Return the (X, Y) coordinate for the center point of the cell that contains the specified text.  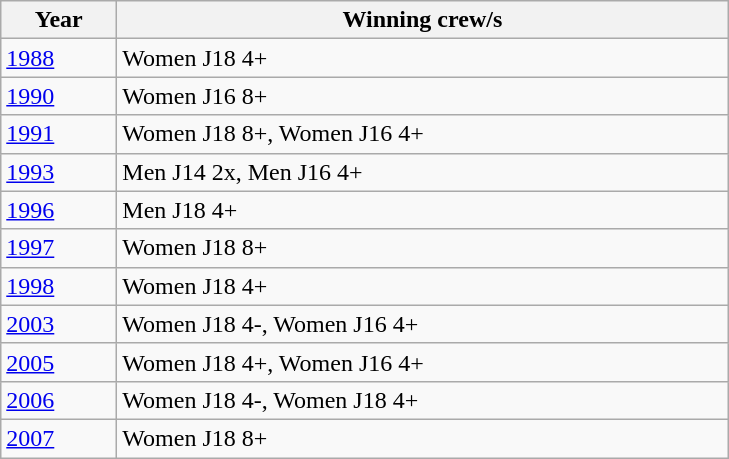
Women J16 8+ (422, 96)
1991 (59, 134)
1996 (59, 210)
1988 (59, 58)
2005 (59, 362)
Women J18 4-, Women J16 4+ (422, 324)
Women J18 4-, Women J18 4+ (422, 400)
2007 (59, 438)
Men J14 2x, Men J16 4+ (422, 172)
2006 (59, 400)
2003 (59, 324)
Women J18 4+, Women J16 4+ (422, 362)
Women J18 8+, Women J16 4+ (422, 134)
1998 (59, 286)
1990 (59, 96)
Year (59, 20)
Men J18 4+ (422, 210)
1993 (59, 172)
Winning crew/s (422, 20)
1997 (59, 248)
